Identify which cell holds the provided text, then report its [X, Y] central coordinate. 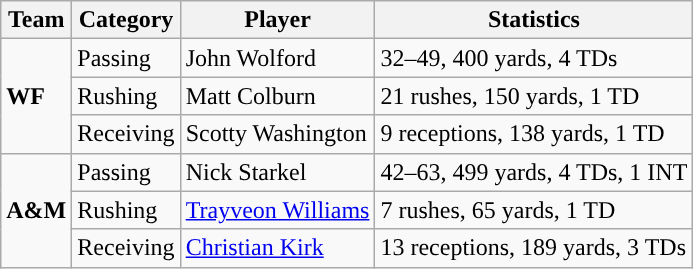
13 receptions, 189 yards, 3 TDs [534, 248]
Christian Kirk [278, 248]
A&M [36, 210]
John Wolford [278, 58]
Player [278, 20]
32–49, 400 yards, 4 TDs [534, 58]
7 rushes, 65 yards, 1 TD [534, 210]
Statistics [534, 20]
Scotty Washington [278, 134]
42–63, 499 yards, 4 TDs, 1 INT [534, 172]
Trayveon Williams [278, 210]
21 rushes, 150 yards, 1 TD [534, 96]
Matt Colburn [278, 96]
Nick Starkel [278, 172]
Team [36, 20]
WF [36, 96]
Category [126, 20]
9 receptions, 138 yards, 1 TD [534, 134]
